Determine the (X, Y) coordinate at the center of the cell enclosing the given text.  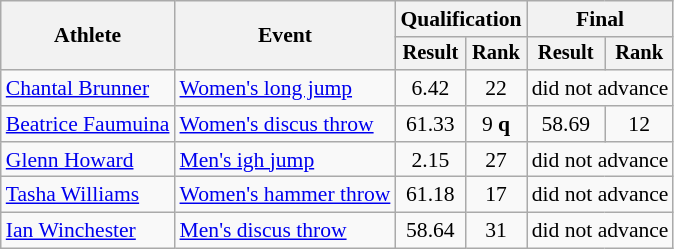
58.64 (430, 231)
9 q (496, 124)
12 (640, 124)
Final (600, 19)
Men's igh jump (286, 160)
Athlete (88, 36)
Women's discus throw (286, 124)
61.18 (430, 195)
Glenn Howard (88, 160)
31 (496, 231)
Women's hammer throw (286, 195)
6.42 (430, 88)
Event (286, 36)
61.33 (430, 124)
17 (496, 195)
Men's discus throw (286, 231)
Qualification (460, 19)
2.15 (430, 160)
Beatrice Faumuina (88, 124)
Chantal Brunner (88, 88)
27 (496, 160)
Ian Winchester (88, 231)
Women's long jump (286, 88)
22 (496, 88)
Tasha Williams (88, 195)
58.69 (566, 124)
